Provide the (x, y) coordinate of the cell's center where the given text is located.  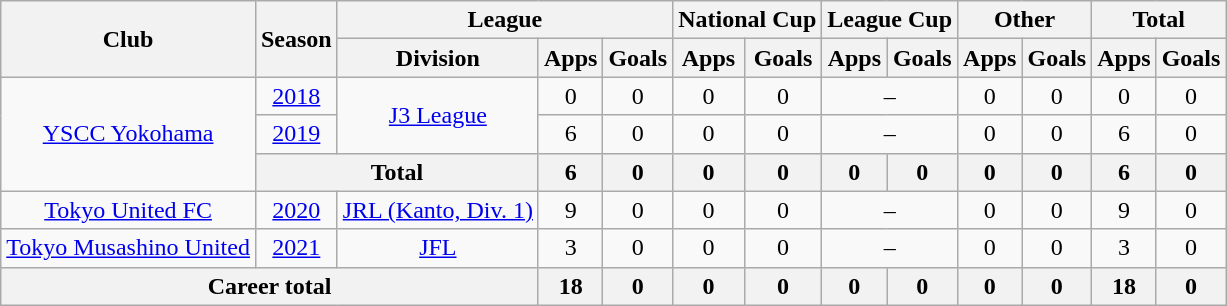
2019 (296, 134)
Tokyo Musashino United (128, 248)
League (504, 20)
National Cup (748, 20)
Season (296, 39)
Other (1025, 20)
JFL (438, 248)
Tokyo United FC (128, 210)
J3 League (438, 115)
Club (128, 39)
JRL (Kanto, Div. 1) (438, 210)
League Cup (890, 20)
YSCC Yokohama (128, 134)
2021 (296, 248)
2020 (296, 210)
Division (438, 58)
Career total (270, 286)
2018 (296, 96)
